Scan for the cell matching the given text and deliver its (x, y) coordinate at center. 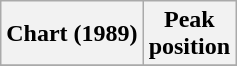
Chart (1989) (72, 34)
Peakposition (189, 34)
